For the text-containing cell, return its midpoint in (X, Y) coordinate format. 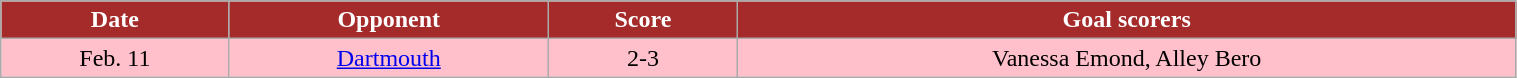
Dartmouth (389, 58)
Score (644, 20)
Opponent (389, 20)
Vanessa Emond, Alley Bero (1126, 58)
Feb. 11 (115, 58)
Date (115, 20)
2-3 (644, 58)
Goal scorers (1126, 20)
